Extract the (x, y) coordinate from the center of the cell holding the provided text.  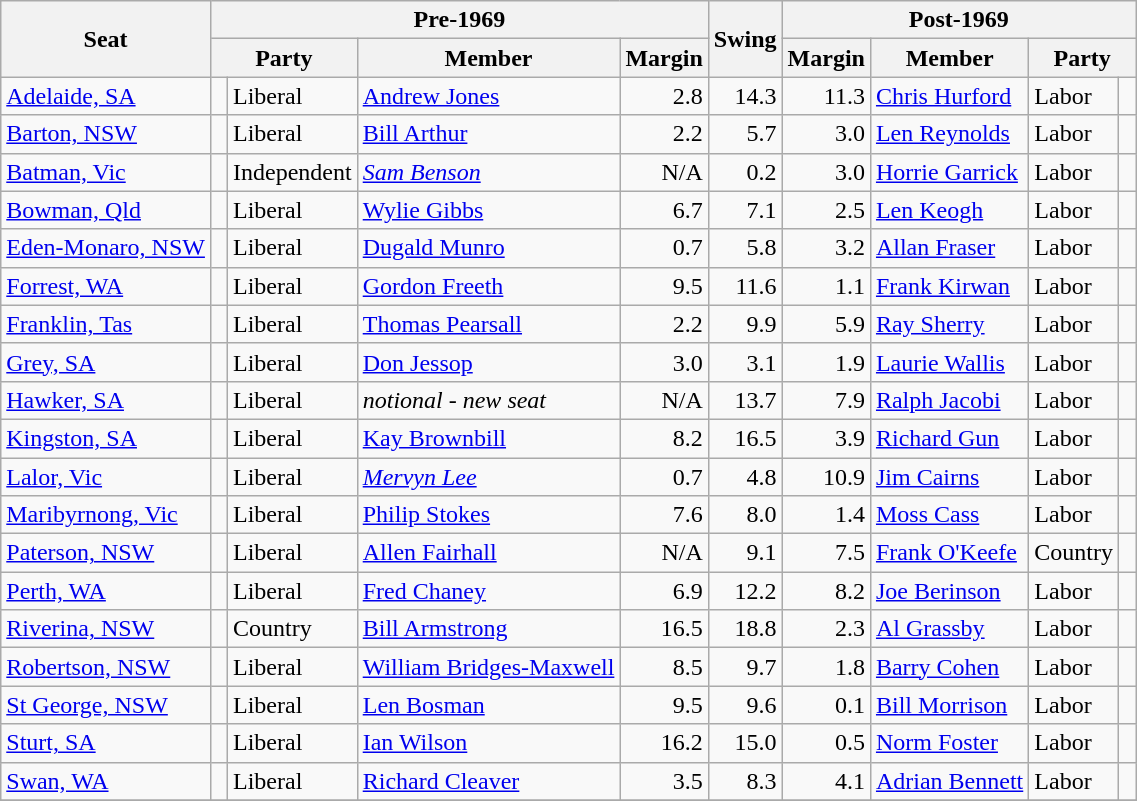
Allen Fairhall (488, 553)
Hawker, SA (106, 400)
0.2 (745, 172)
Frank Kirwan (949, 286)
Al Grassby (949, 629)
Richard Cleaver (488, 781)
Laurie Wallis (949, 362)
1.9 (826, 362)
2.5 (826, 210)
Dugald Munro (488, 248)
3.1 (745, 362)
Kingston, SA (106, 438)
12.2 (745, 591)
0.5 (826, 743)
Bowman, Qld (106, 210)
Kay Brownbill (488, 438)
Len Keogh (949, 210)
Adelaide, SA (106, 96)
Lalor, Vic (106, 477)
4.1 (826, 781)
Horrie Garrick (949, 172)
Sturt, SA (106, 743)
Eden-Monaro, NSW (106, 248)
8.0 (745, 515)
Ralph Jacobi (949, 400)
Thomas Pearsall (488, 324)
Franklin, Tas (106, 324)
Len Bosman (488, 705)
Gordon Freeth (488, 286)
9.9 (745, 324)
9.1 (745, 553)
Mervyn Lee (488, 477)
5.8 (745, 248)
Joe Berinson (949, 591)
Len Reynolds (949, 134)
7.6 (664, 515)
Swan, WA (106, 781)
notional - new seat (488, 400)
Batman, Vic (106, 172)
Frank O'Keefe (949, 553)
0.1 (826, 705)
Philip Stokes (488, 515)
Swing (745, 39)
3.9 (826, 438)
Ray Sherry (949, 324)
Post-1969 (959, 20)
5.9 (826, 324)
Chris Hurford (949, 96)
8.3 (745, 781)
4.8 (745, 477)
7.1 (745, 210)
7.9 (826, 400)
Richard Gun (949, 438)
Maribyrnong, Vic (106, 515)
9.6 (745, 705)
11.3 (826, 96)
16.2 (664, 743)
2.8 (664, 96)
St George, NSW (106, 705)
Sam Benson (488, 172)
William Bridges-Maxwell (488, 667)
Bill Armstrong (488, 629)
1.4 (826, 515)
Wylie Gibbs (488, 210)
Barton, NSW (106, 134)
Don Jessop (488, 362)
Moss Cass (949, 515)
18.8 (745, 629)
6.7 (664, 210)
10.9 (826, 477)
Norm Foster (949, 743)
14.3 (745, 96)
Pre-1969 (459, 20)
1.1 (826, 286)
Jim Cairns (949, 477)
13.7 (745, 400)
Adrian Bennett (949, 781)
1.8 (826, 667)
7.5 (826, 553)
Perth, WA (106, 591)
Allan Fraser (949, 248)
Bill Morrison (949, 705)
Andrew Jones (488, 96)
3.5 (664, 781)
15.0 (745, 743)
Bill Arthur (488, 134)
5.7 (745, 134)
Seat (106, 39)
Fred Chaney (488, 591)
Barry Cohen (949, 667)
11.6 (745, 286)
Paterson, NSW (106, 553)
9.7 (745, 667)
Grey, SA (106, 362)
2.3 (826, 629)
8.5 (664, 667)
Ian Wilson (488, 743)
Robertson, NSW (106, 667)
Forrest, WA (106, 286)
6.9 (664, 591)
Riverina, NSW (106, 629)
Independent (293, 172)
3.2 (826, 248)
